From the cell containing the given text, extract its center point as (X, Y) coordinate. 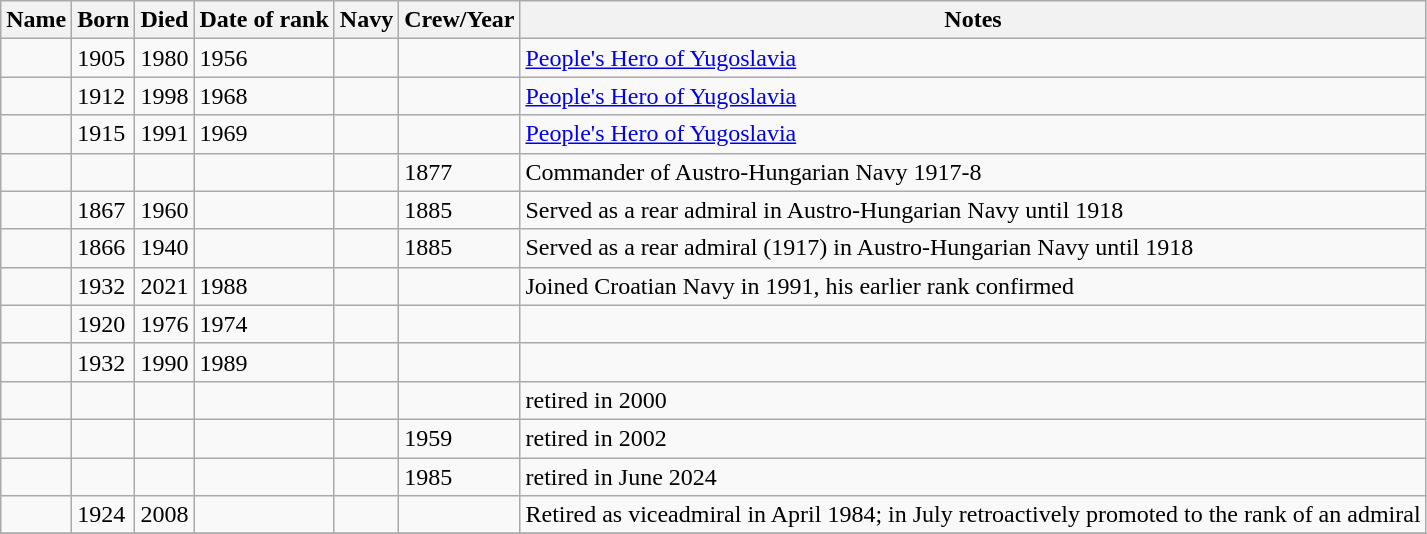
2008 (164, 515)
Date of rank (264, 20)
1912 (104, 96)
Notes (973, 20)
1990 (164, 362)
1960 (164, 210)
retired in 2000 (973, 400)
1956 (264, 58)
1905 (104, 58)
1976 (164, 324)
1980 (164, 58)
Born (104, 20)
1974 (264, 324)
retired in 2002 (973, 438)
retired in June 2024 (973, 477)
1968 (264, 96)
Retired as viceadmiral in April 1984; in July retroactively promoted to the rank of an admiral (973, 515)
1989 (264, 362)
1991 (164, 134)
Served as a rear admiral (1917) in Austro-Hungarian Navy until 1918 (973, 248)
1985 (460, 477)
1920 (104, 324)
Died (164, 20)
Crew/Year (460, 20)
1924 (104, 515)
1940 (164, 248)
1959 (460, 438)
1877 (460, 172)
Commander of Austro-Hungarian Navy 1917-8 (973, 172)
Joined Croatian Navy in 1991, his earlier rank confirmed (973, 286)
1969 (264, 134)
1998 (164, 96)
1867 (104, 210)
1915 (104, 134)
1988 (264, 286)
Name (36, 20)
Served as a rear admiral in Austro-Hungarian Navy until 1918 (973, 210)
2021 (164, 286)
Navy (366, 20)
1866 (104, 248)
